Output the (x, y) coordinate of the center of the cell containing the given text.  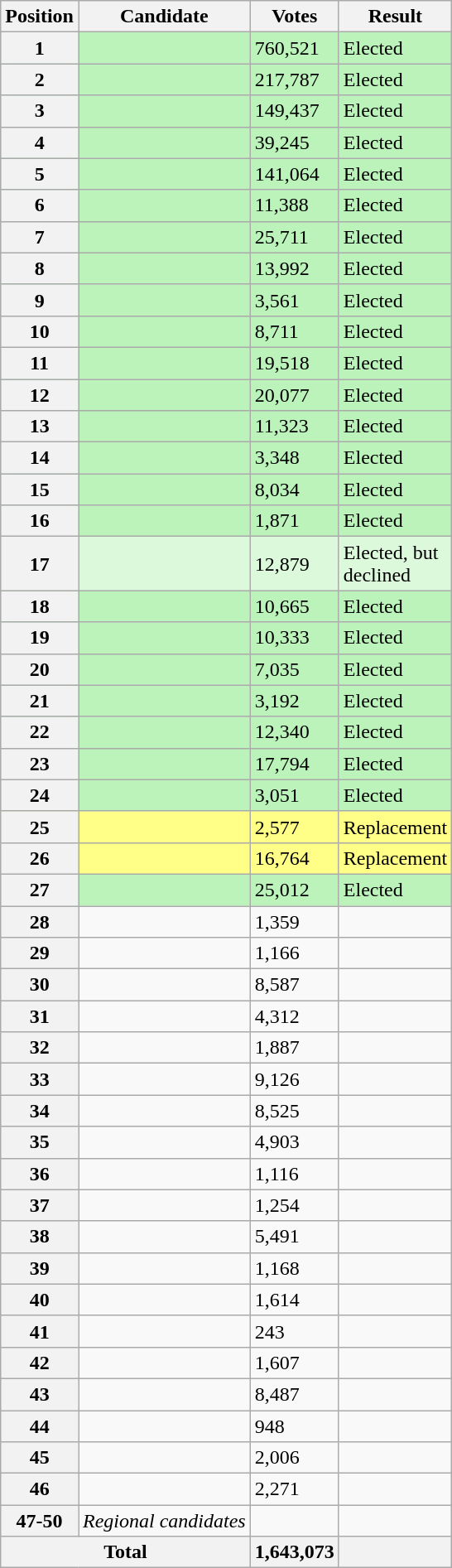
8,034 (295, 490)
19 (40, 638)
7 (40, 237)
19,518 (295, 363)
Total (126, 1552)
35 (40, 1142)
8 (40, 268)
45 (40, 1458)
3,051 (295, 795)
26 (40, 858)
Regional candidates (164, 1521)
47-50 (40, 1521)
20 (40, 669)
33 (40, 1079)
25,012 (295, 890)
44 (40, 1426)
37 (40, 1205)
16 (40, 521)
30 (40, 985)
5,491 (295, 1237)
Elected, butdeclined (395, 563)
4 (40, 142)
12,879 (295, 563)
39 (40, 1268)
6 (40, 205)
10 (40, 331)
1,254 (295, 1205)
41 (40, 1331)
1,887 (295, 1048)
3,561 (295, 300)
46 (40, 1489)
12 (40, 395)
14 (40, 458)
9 (40, 300)
1,359 (295, 922)
11,323 (295, 427)
1,871 (295, 521)
3,192 (295, 701)
27 (40, 890)
28 (40, 922)
1,116 (295, 1174)
Candidate (164, 17)
8,487 (295, 1394)
22 (40, 732)
1,166 (295, 953)
32 (40, 1048)
1,643,073 (295, 1552)
21 (40, 701)
Result (395, 17)
29 (40, 953)
43 (40, 1394)
10,665 (295, 606)
4,903 (295, 1142)
17,794 (295, 764)
243 (295, 1331)
13 (40, 427)
141,064 (295, 174)
23 (40, 764)
42 (40, 1363)
8,711 (295, 331)
1,614 (295, 1300)
8,587 (295, 985)
2,271 (295, 1489)
39,245 (295, 142)
1,168 (295, 1268)
Position (40, 17)
13,992 (295, 268)
1,607 (295, 1363)
18 (40, 606)
760,521 (295, 48)
20,077 (295, 395)
11,388 (295, 205)
2,577 (295, 827)
948 (295, 1426)
7,035 (295, 669)
10,333 (295, 638)
11 (40, 363)
34 (40, 1111)
17 (40, 563)
1 (40, 48)
40 (40, 1300)
4,312 (295, 1016)
2 (40, 80)
149,437 (295, 111)
Votes (295, 17)
16,764 (295, 858)
25,711 (295, 237)
217,787 (295, 80)
25 (40, 827)
2,006 (295, 1458)
15 (40, 490)
3 (40, 111)
12,340 (295, 732)
24 (40, 795)
31 (40, 1016)
8,525 (295, 1111)
3,348 (295, 458)
5 (40, 174)
38 (40, 1237)
36 (40, 1174)
9,126 (295, 1079)
